Capture the cell that displays the provided text and extract its (X, Y) central coordinate. 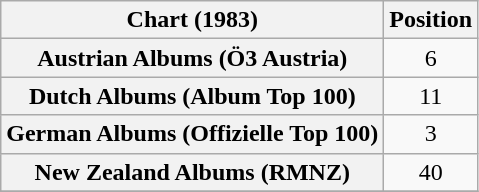
New Zealand Albums (RMNZ) (192, 172)
German Albums (Offizielle Top 100) (192, 134)
11 (431, 96)
Position (431, 20)
Dutch Albums (Album Top 100) (192, 96)
3 (431, 134)
6 (431, 58)
Austrian Albums (Ö3 Austria) (192, 58)
40 (431, 172)
Chart (1983) (192, 20)
